Find where the given text appears and provide that cell's center as [X, Y] coordinate. 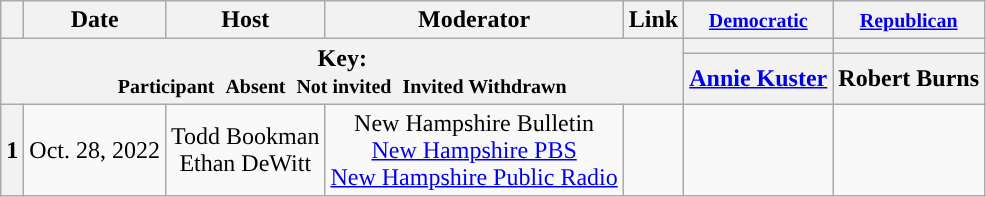
Robert Burns [909, 78]
Annie Kuster [758, 78]
Republican [909, 20]
Host [246, 20]
1 [12, 150]
Link [653, 20]
Democratic [758, 20]
Todd BookmanEthan DeWitt [246, 150]
New Hampshire BulletinNew Hampshire PBSNew Hampshire Public Radio [474, 150]
Moderator [474, 20]
Key: Participant Absent Not invited Invited Withdrawn [342, 72]
Date [95, 20]
Oct. 28, 2022 [95, 150]
